Find where the given text appears and provide that cell's center as [x, y] coordinate. 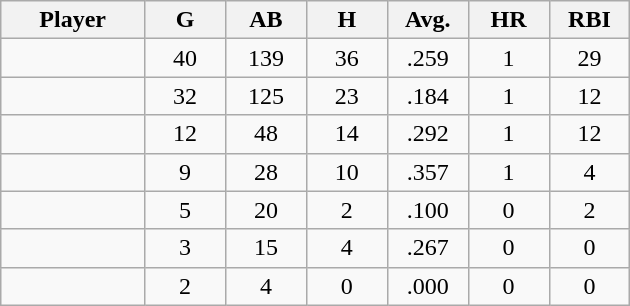
40 [186, 58]
29 [590, 58]
.100 [428, 210]
Avg. [428, 20]
.357 [428, 172]
AB [266, 20]
3 [186, 248]
H [346, 20]
.184 [428, 96]
.267 [428, 248]
.259 [428, 58]
48 [266, 134]
15 [266, 248]
G [186, 20]
9 [186, 172]
23 [346, 96]
RBI [590, 20]
5 [186, 210]
HR [508, 20]
.292 [428, 134]
.000 [428, 286]
139 [266, 58]
32 [186, 96]
14 [346, 134]
20 [266, 210]
Player [73, 20]
36 [346, 58]
10 [346, 172]
28 [266, 172]
125 [266, 96]
